Pinpoint the cell where the given text exists, returning its [x, y] midpoint coordinate. 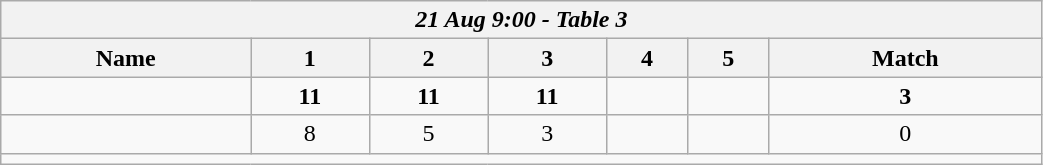
8 [310, 134]
1 [310, 58]
2 [428, 58]
0 [906, 134]
4 [648, 58]
Name [126, 58]
21 Aug 9:00 - Table 3 [522, 20]
Match [906, 58]
